Output the (x, y) coordinate of the center of the cell containing the given text.  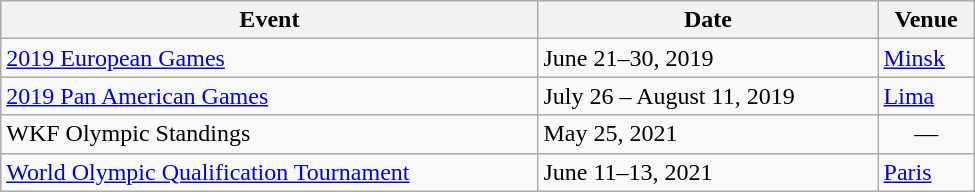
Lima (926, 96)
World Olympic Qualification Tournament (270, 172)
Paris (926, 172)
WKF Olympic Standings (270, 134)
May 25, 2021 (708, 134)
July 26 – August 11, 2019 (708, 96)
2019 Pan American Games (270, 96)
Date (708, 20)
— (926, 134)
Minsk (926, 58)
June 11–13, 2021 (708, 172)
June 21–30, 2019 (708, 58)
Venue (926, 20)
2019 European Games (270, 58)
Event (270, 20)
